Output the (X, Y) coordinate of the center of the cell containing the given text.  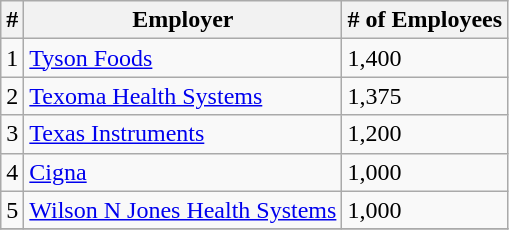
Texas Instruments (183, 134)
3 (12, 134)
2 (12, 96)
Texoma Health Systems (183, 96)
Tyson Foods (183, 58)
Wilson N Jones Health Systems (183, 210)
1,375 (425, 96)
1 (12, 58)
5 (12, 210)
1,200 (425, 134)
# (12, 20)
# of Employees (425, 20)
1,400 (425, 58)
4 (12, 172)
Employer (183, 20)
Cigna (183, 172)
